Return [X, Y] of the center of cell containing provided text 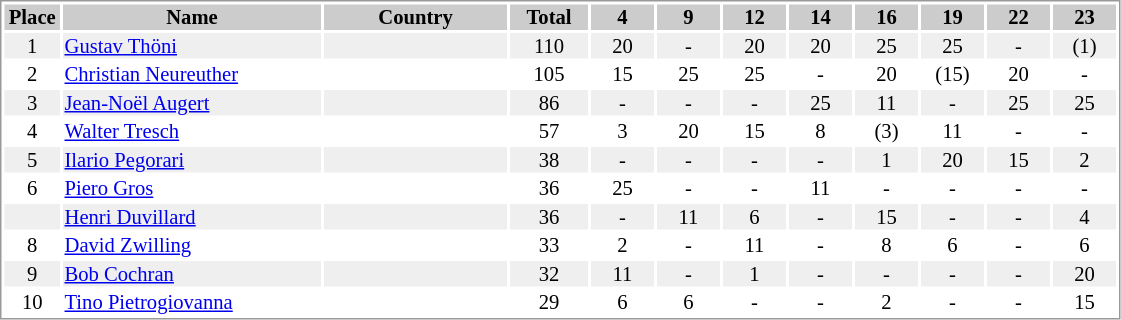
14 [820, 17]
Tino Pietrogiovanna [192, 303]
110 [549, 46]
57 [549, 131]
David Zwilling [192, 245]
10 [32, 303]
Name [192, 17]
Gustav Thöni [192, 46]
(3) [886, 131]
16 [886, 17]
5 [32, 160]
Jean-Noël Augert [192, 103]
Bob Cochran [192, 274]
Place [32, 17]
(15) [952, 75]
Ilario Pegorari [192, 160]
23 [1084, 17]
Piero Gros [192, 189]
38 [549, 160]
Christian Neureuther [192, 75]
Total [549, 17]
33 [549, 245]
86 [549, 103]
29 [549, 303]
Country [416, 17]
12 [754, 17]
(1) [1084, 46]
32 [549, 274]
105 [549, 75]
19 [952, 17]
Walter Tresch [192, 131]
Henri Duvillard [192, 217]
22 [1018, 17]
